Determine the (x, y) coordinate at the center of the cell enclosing the given text.  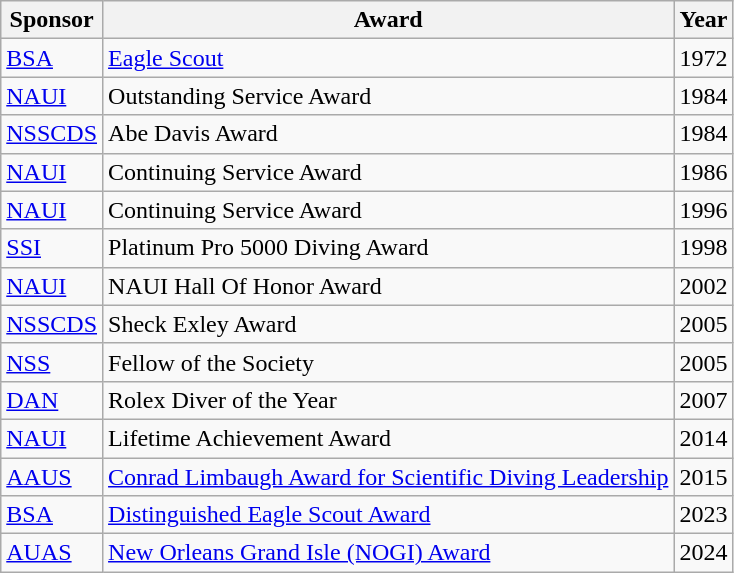
2002 (704, 286)
Award (388, 20)
2024 (704, 553)
Year (704, 20)
NAUI Hall Of Honor Award (388, 286)
2023 (704, 515)
2014 (704, 438)
Rolex Diver of the Year (388, 400)
2015 (704, 477)
Platinum Pro 5000 Diving Award (388, 248)
Fellow of the Society (388, 362)
Sponsor (52, 20)
Conrad Limbaugh Award for Scientific Diving Leadership (388, 477)
SSI (52, 248)
1998 (704, 248)
1996 (704, 210)
DAN (52, 400)
2007 (704, 400)
NSS (52, 362)
Sheck Exley Award (388, 324)
New Orleans Grand Isle (NOGI) Award (388, 553)
Lifetime Achievement Award (388, 438)
AUAS (52, 553)
1986 (704, 172)
Distinguished Eagle Scout Award (388, 515)
Eagle Scout (388, 58)
Outstanding Service Award (388, 96)
Abe Davis Award (388, 134)
AAUS (52, 477)
1972 (704, 58)
